Search for the cell housing the specified text and yield its [X, Y] center coordinate. 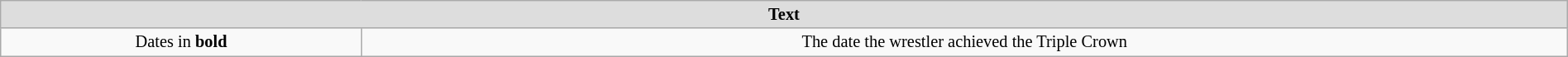
The date the wrestler achieved the Triple Crown [964, 42]
Dates in bold [181, 42]
Text [784, 14]
